For the text-containing cell, return its midpoint in (X, Y) coordinate format. 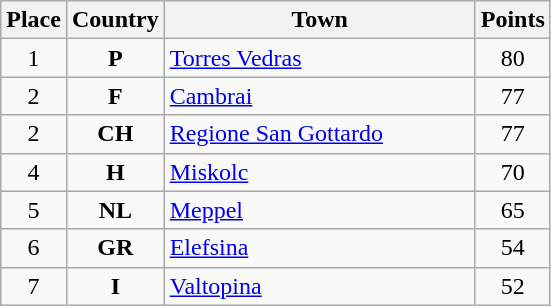
P (115, 58)
80 (512, 58)
H (115, 172)
Cambrai (320, 96)
GR (115, 248)
Elefsina (320, 248)
Meppel (320, 210)
Place (34, 20)
6 (34, 248)
4 (34, 172)
7 (34, 286)
Miskolc (320, 172)
65 (512, 210)
Points (512, 20)
1 (34, 58)
Torres Vedras (320, 58)
70 (512, 172)
Country (115, 20)
52 (512, 286)
NL (115, 210)
Regione San Gottardo (320, 134)
5 (34, 210)
CH (115, 134)
F (115, 96)
54 (512, 248)
I (115, 286)
Town (320, 20)
Valtopina (320, 286)
